Determine the (X, Y) coordinate at the center of the cell enclosing the given text.  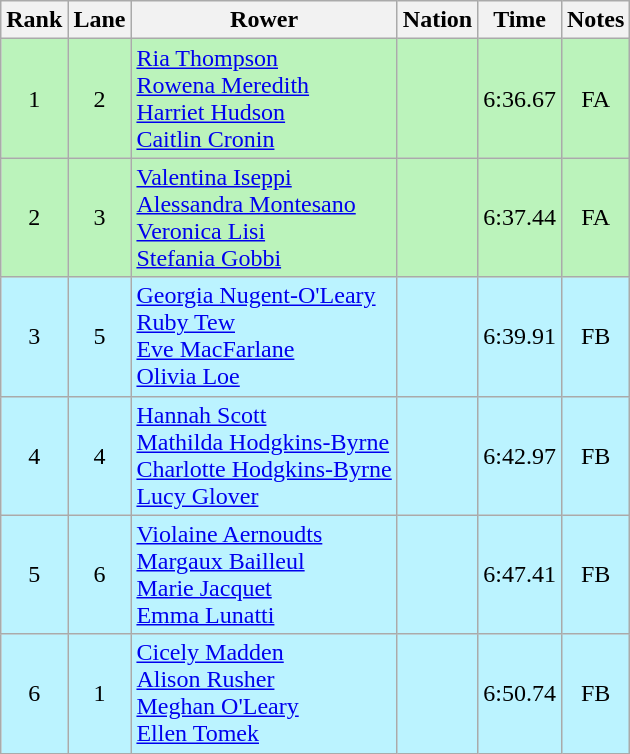
Valentina IseppiAlessandra MontesanoVeronica LisiStefania Gobbi (264, 218)
Nation (437, 20)
6:39.91 (520, 336)
Ria ThompsonRowena MeredithHarriet HudsonCaitlin Cronin (264, 98)
Notes (595, 20)
6:36.67 (520, 98)
Georgia Nugent-O'LearyRuby TewEve MacFarlaneOlivia Loe (264, 336)
6:37.44 (520, 218)
Violaine AernoudtsMargaux BailleulMarie JacquetEmma Lunatti (264, 574)
6:50.74 (520, 694)
6:47.41 (520, 574)
Time (520, 20)
6:42.97 (520, 456)
Cicely MaddenAlison RusherMeghan O'LearyEllen Tomek (264, 694)
Rower (264, 20)
Rank (34, 20)
Lane (100, 20)
Hannah ScottMathilda Hodgkins-ByrneCharlotte Hodgkins-ByrneLucy Glover (264, 456)
